Return the (X, Y) coordinate for the center point of the cell that contains the specified text.  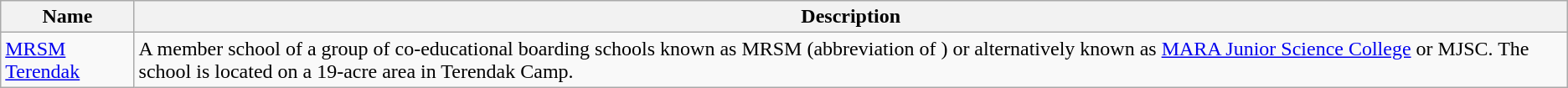
Description (851, 17)
Name (67, 17)
MRSM Terendak (67, 60)
